Scan for the cell matching the given text and deliver its [X, Y] coordinate at center. 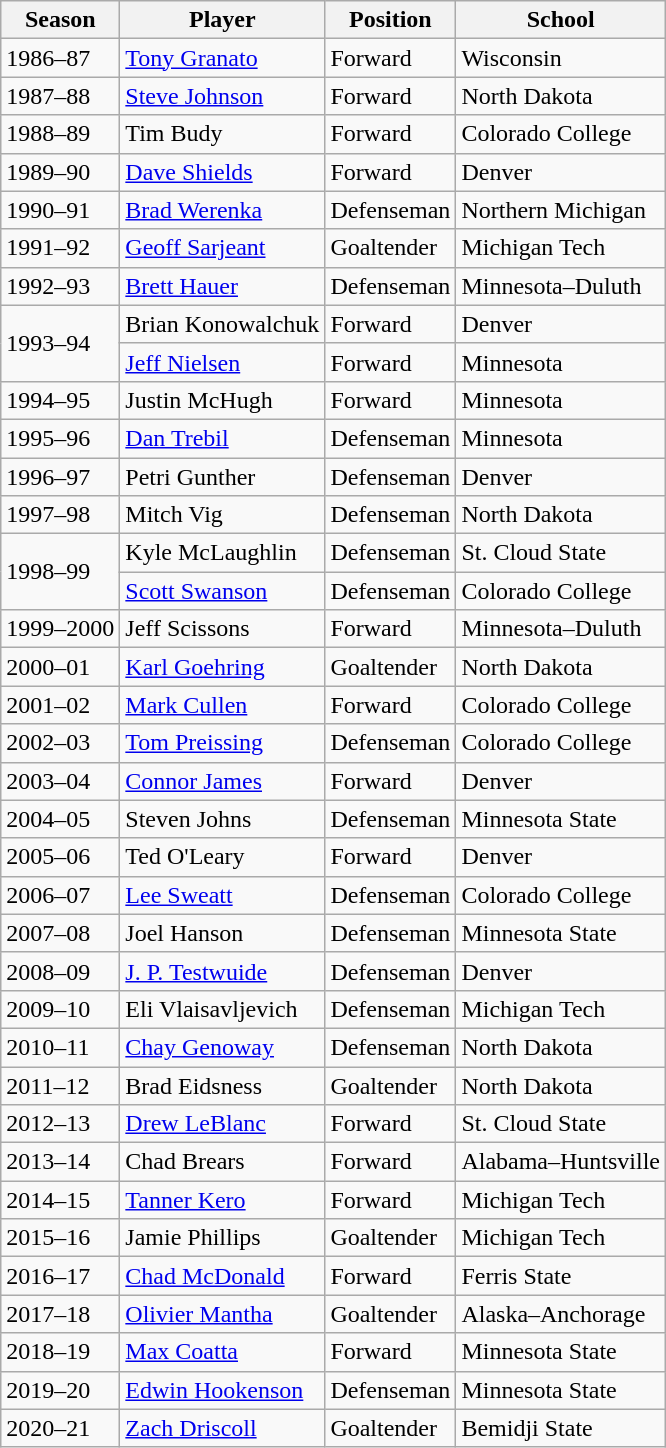
2014–15 [60, 1200]
2000–01 [60, 667]
Petri Gunther [222, 477]
2013–14 [60, 1162]
2003–04 [60, 781]
Joel Hanson [222, 933]
Lee Sweatt [222, 895]
Brett Hauer [222, 286]
2020–21 [60, 1428]
Tanner Kero [222, 1200]
Kyle McLaughlin [222, 553]
2019–20 [60, 1390]
Ferris State [561, 1276]
Olivier Mantha [222, 1314]
Northern Michigan [561, 210]
2012–13 [60, 1124]
Brad Eidsness [222, 1085]
2005–06 [60, 857]
Dave Shields [222, 172]
Bemidji State [561, 1428]
Position [390, 20]
1996–97 [60, 477]
1995–96 [60, 438]
Alabama–Huntsville [561, 1162]
Player [222, 20]
Zach Driscoll [222, 1428]
Edwin Hookenson [222, 1390]
2016–17 [60, 1276]
Justin McHugh [222, 400]
1988–89 [60, 134]
Eli Vlaisavljevich [222, 1009]
1990–91 [60, 210]
2015–16 [60, 1238]
Chad Brears [222, 1162]
2001–02 [60, 705]
2006–07 [60, 895]
1994–95 [60, 400]
2008–09 [60, 971]
Alaska–Anchorage [561, 1314]
Drew LeBlanc [222, 1124]
Max Coatta [222, 1352]
Mark Cullen [222, 705]
Steven Johns [222, 819]
Brian Konowalchuk [222, 324]
2004–05 [60, 819]
1997–98 [60, 515]
Tom Preissing [222, 743]
Chay Genoway [222, 1047]
Wisconsin [561, 58]
2018–19 [60, 1352]
Jeff Scissons [222, 629]
1998–99 [60, 572]
Scott Swanson [222, 591]
Tim Budy [222, 134]
2011–12 [60, 1085]
Mitch Vig [222, 515]
Season [60, 20]
2009–10 [60, 1009]
2017–18 [60, 1314]
1986–87 [60, 58]
Chad McDonald [222, 1276]
Jeff Nielsen [222, 362]
Geoff Sarjeant [222, 248]
Connor James [222, 781]
1987–88 [60, 96]
Tony Granato [222, 58]
2007–08 [60, 933]
1991–92 [60, 248]
Steve Johnson [222, 96]
1999–2000 [60, 629]
1993–94 [60, 343]
School [561, 20]
J. P. Testwuide [222, 971]
1989–90 [60, 172]
1992–93 [60, 286]
2010–11 [60, 1047]
2002–03 [60, 743]
Ted O'Leary [222, 857]
Brad Werenka [222, 210]
Dan Trebil [222, 438]
Jamie Phillips [222, 1238]
Karl Goehring [222, 667]
